Identify which cell holds the provided text, then report its [X, Y] central coordinate. 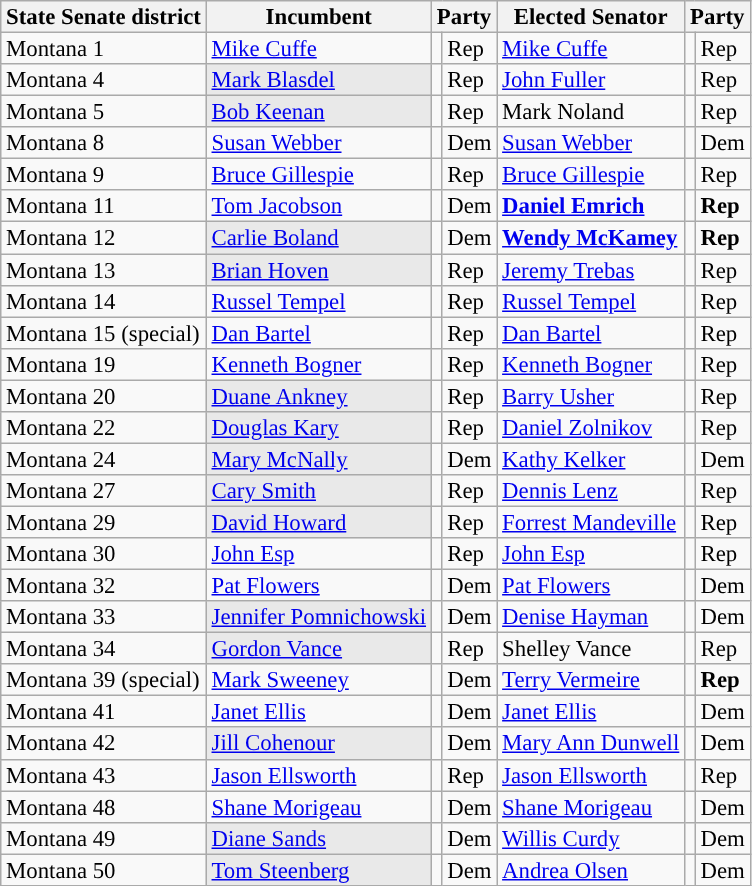
Kathy Kelker [591, 459]
Douglas Kary [318, 428]
Jeremy Trebas [591, 270]
Elected Senator [591, 17]
Daniel Emrich [591, 206]
Cary Smith [318, 491]
Montana 20 [104, 396]
Montana 43 [104, 775]
Montana 49 [104, 838]
Montana 24 [104, 459]
Montana 42 [104, 744]
Andrea Olsen [591, 870]
Montana 22 [104, 428]
Incumbent [318, 17]
State Senate district [104, 17]
Montana 19 [104, 364]
Tom Jacobson [318, 206]
Mary McNally [318, 459]
Montana 4 [104, 80]
Montana 1 [104, 49]
Mark Blasdel [318, 80]
Montana 30 [104, 554]
David Howard [318, 522]
Jennifer Pomnichowski [318, 617]
Montana 5 [104, 112]
Wendy McKamey [591, 238]
Daniel Zolnikov [591, 428]
Shelley Vance [591, 649]
Gordon Vance [318, 649]
Montana 50 [104, 870]
Mary Ann Dunwell [591, 744]
Barry Usher [591, 396]
Montana 41 [104, 712]
Montana 48 [104, 807]
Montana 34 [104, 649]
Dennis Lenz [591, 491]
Diane Sands [318, 838]
Willis Curdy [591, 838]
Forrest Mandeville [591, 522]
Denise Hayman [591, 617]
Montana 27 [104, 491]
Bob Keenan [318, 112]
Montana 29 [104, 522]
Brian Hoven [318, 270]
Montana 14 [104, 301]
Duane Ankney [318, 396]
Montana 8 [104, 143]
Montana 15 (special) [104, 333]
Mark Noland [591, 112]
Montana 11 [104, 206]
Montana 9 [104, 175]
Jill Cohenour [318, 744]
Montana 33 [104, 617]
Tom Steenberg [318, 870]
John Fuller [591, 80]
Terry Vermeire [591, 680]
Montana 39 (special) [104, 680]
Montana 12 [104, 238]
Carlie Boland [318, 238]
Montana 32 [104, 586]
Montana 13 [104, 270]
Mark Sweeney [318, 680]
